Determine the (x, y) coordinate at the center of the cell enclosing the given text.  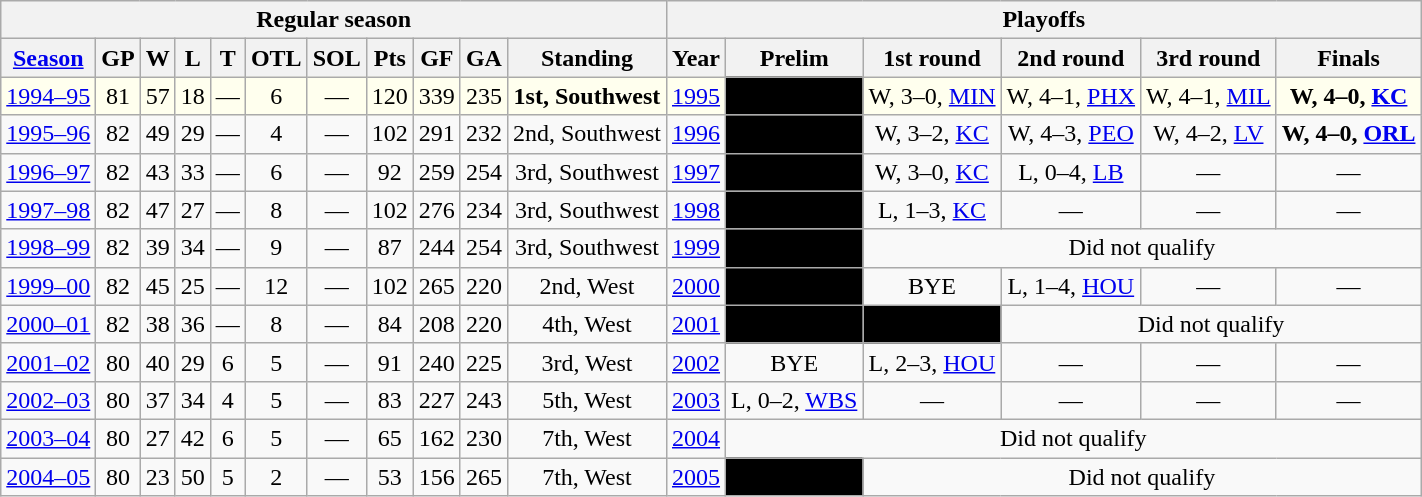
243 (484, 400)
162 (436, 438)
Playoffs (1043, 20)
1996 (696, 134)
Pts (390, 58)
W (158, 58)
3rd round (1209, 58)
2000 (696, 286)
49 (158, 134)
225 (484, 362)
W, 4–2, LV (1209, 134)
Year (696, 58)
1st round (932, 58)
1997 (696, 172)
53 (390, 477)
230 (484, 438)
2000–01 (48, 324)
L (192, 58)
L, 1–3, KC (932, 210)
Finals (1348, 58)
9 (276, 248)
65 (390, 438)
2nd, West (586, 286)
Regular season (334, 20)
92 (390, 172)
GA (484, 58)
2003–04 (48, 438)
1998–99 (48, 248)
36 (192, 324)
W, 4–0, KC (1348, 96)
235 (484, 96)
SOL (336, 58)
2 (276, 477)
GF (436, 58)
91 (390, 362)
81 (118, 96)
1999–00 (48, 286)
339 (436, 96)
2005 (696, 477)
232 (484, 134)
84 (390, 324)
2003 (696, 400)
87 (390, 248)
45 (158, 286)
2nd, Southwest (586, 134)
47 (158, 210)
234 (484, 210)
W, 3–0, MIN (932, 96)
18 (192, 96)
39 (158, 248)
2004 (696, 438)
1998 (696, 210)
120 (390, 96)
2004–05 (48, 477)
W, 3–2, KC (932, 134)
1997–98 (48, 210)
W, 4–0, ORL (1348, 134)
1st, Southwest (586, 96)
208 (436, 324)
Season (48, 58)
1995–96 (48, 134)
5th, West (586, 400)
1996–97 (48, 172)
2001 (696, 324)
2002 (696, 362)
L, 2–3, HOU (932, 362)
43 (158, 172)
37 (158, 400)
50 (192, 477)
2nd round (1071, 58)
2001–02 (48, 362)
25 (192, 286)
42 (192, 438)
227 (436, 400)
244 (436, 248)
1995 (696, 96)
W, 4–3, PEO (1071, 134)
83 (390, 400)
23 (158, 477)
L, 1–4, HOU (1071, 286)
Standing (586, 58)
OTL (276, 58)
40 (158, 362)
276 (436, 210)
GP (118, 58)
57 (158, 96)
W, 4–1, PHX (1071, 96)
291 (436, 134)
W, 3–0, KC (932, 172)
156 (436, 477)
240 (436, 362)
2002–03 (48, 400)
Prelim (794, 58)
259 (436, 172)
12 (276, 286)
38 (158, 324)
L, 0–4, LB (1071, 172)
L, 0–2, WBS (794, 400)
4th, West (586, 324)
1994–95 (48, 96)
T (228, 58)
33 (192, 172)
1999 (696, 248)
3rd, West (586, 362)
W, 4–1, MIL (1209, 96)
